Scan for the cell matching the given text and deliver its (X, Y) coordinate at center. 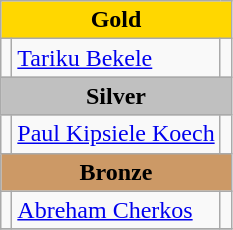
Bronze (116, 172)
Silver (116, 96)
Gold (116, 20)
Paul Kipsiele Koech (116, 134)
Abreham Cherkos (116, 210)
Tariku Bekele (116, 58)
